Return (X, Y) of the center of cell containing provided text 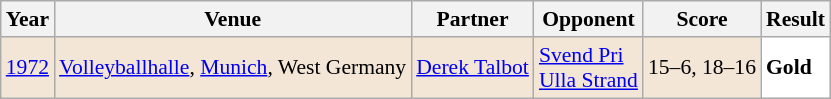
Score (702, 19)
15–6, 18–16 (702, 68)
Svend Pri Ulla Strand (588, 68)
Derek Talbot (472, 68)
Gold (796, 68)
Result (796, 19)
1972 (28, 68)
Volleyballhalle, Munich, West Germany (232, 68)
Year (28, 19)
Partner (472, 19)
Venue (232, 19)
Opponent (588, 19)
